Detect which cell encompasses the target text, then output its [x, y] center coordinate. 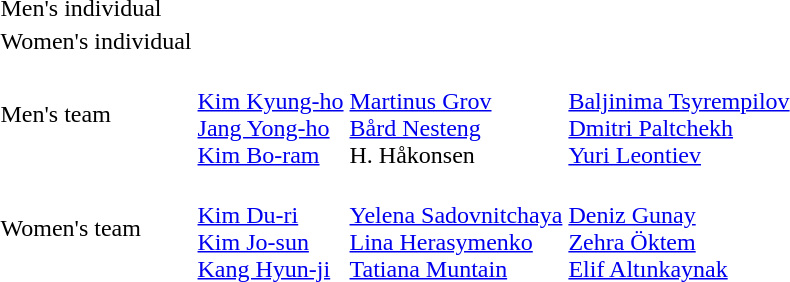
Martinus Grov Bård Nesteng H. Håkonsen [456, 114]
Kim Kyung-ho Jang Yong-ho Kim Bo-ram [270, 114]
